Find where the given text appears and provide that cell's center as (x, y) coordinate. 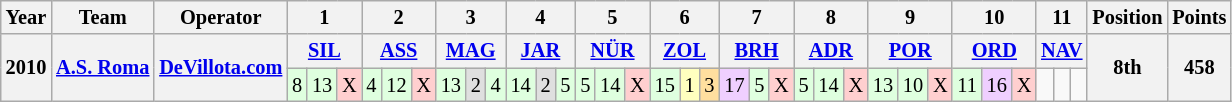
ASS (399, 51)
ORD (994, 51)
BRH (756, 51)
JAR (541, 51)
2010 (26, 68)
Year (26, 17)
NÜR (612, 51)
ZOL (685, 51)
Team (102, 17)
17 (734, 85)
Operator (220, 17)
DeVillota.com (220, 68)
458 (1199, 68)
NAV (1062, 51)
ADR (831, 51)
12 (396, 85)
MAG (471, 51)
7 (756, 17)
16 (997, 85)
15 (665, 85)
6 (685, 17)
SIL (324, 51)
POR (910, 51)
8th (1127, 68)
9 (910, 17)
Points (1199, 17)
Position (1127, 17)
A.S. Roma (102, 68)
